Return the [X, Y] coordinate for the center point of the cell that contains the specified text.  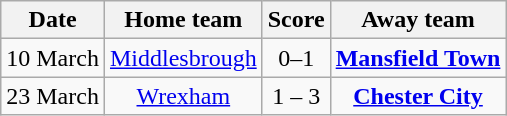
Wrexham [183, 96]
Date [53, 20]
Away team [418, 20]
0–1 [296, 58]
Chester City [418, 96]
1 – 3 [296, 96]
Middlesbrough [183, 58]
23 March [53, 96]
10 March [53, 58]
Home team [183, 20]
Score [296, 20]
Mansfield Town [418, 58]
